Pinpoint the cell where the given text exists, returning its (x, y) midpoint coordinate. 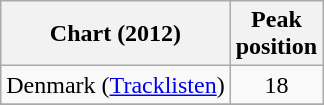
Denmark (Tracklisten) (116, 85)
Peakposition (276, 34)
18 (276, 85)
Chart (2012) (116, 34)
